Locate the cell with the specified text and output its [X, Y] center coordinate. 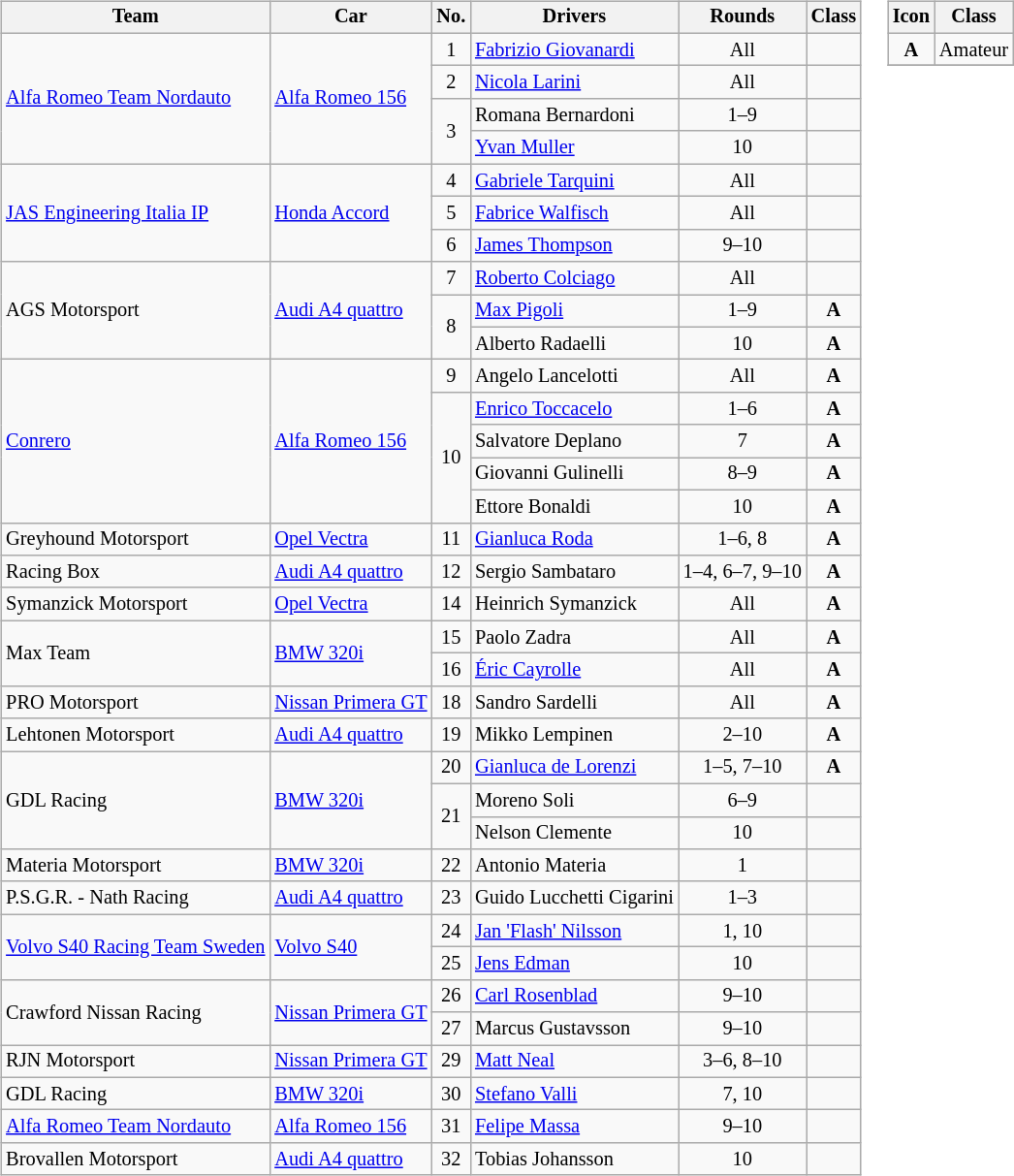
Greyhound Motorsport [136, 539]
Gianluca de Lorenzi [574, 768]
Symanzick Motorsport [136, 604]
1, 10 [743, 931]
Car [351, 17]
22 [451, 866]
Éric Cayrolle [574, 670]
21 [451, 816]
9 [451, 376]
5 [451, 213]
Sergio Sambataro [574, 572]
AGS Motorsport [136, 310]
Roberto Colciago [574, 278]
Racing Box [136, 572]
Enrico Toccacelo [574, 409]
P.S.G.R. - Nath Racing [136, 898]
6 [451, 245]
11 [451, 539]
Volvo S40 Racing Team Sweden [136, 946]
1–3 [743, 898]
Marcus Gustavsson [574, 1029]
Amateur [973, 49]
Max Pigoli [574, 311]
12 [451, 572]
Honda Accord [351, 213]
Ettore Bonaldi [574, 506]
Giovanni Gulinelli [574, 474]
Mikko Lempinen [574, 735]
30 [451, 1094]
1–6 [743, 409]
Tobias Johansson [574, 1160]
Fabrizio Giovanardi [574, 49]
16 [451, 670]
14 [451, 604]
24 [451, 931]
18 [451, 702]
Icon [911, 17]
1–5, 7–10 [743, 768]
Salvatore Deplano [574, 441]
Paolo Zadra [574, 637]
Fabrice Walfisch [574, 213]
Materia Motorsport [136, 866]
Moreno Soli [574, 800]
Romana Bernardoni [574, 115]
32 [451, 1160]
25 [451, 964]
Conrero [136, 441]
3–6, 8–10 [743, 1062]
Crawford Nissan Racing [136, 1012]
31 [451, 1127]
Matt Neal [574, 1062]
Max Team [136, 653]
2 [451, 82]
3 [451, 132]
No. [451, 17]
PRO Motorsport [136, 702]
Gabriele Tarquini [574, 180]
Nicola Larini [574, 82]
Drivers [574, 17]
Gianluca Roda [574, 539]
26 [451, 996]
Stefano Valli [574, 1094]
19 [451, 735]
2–10 [743, 735]
27 [451, 1029]
29 [451, 1062]
Heinrich Symanzick [574, 604]
20 [451, 768]
Alberto Radaelli [574, 343]
8 [451, 328]
Sandro Sardelli [574, 702]
4 [451, 180]
23 [451, 898]
Antonio Materia [574, 866]
6–9 [743, 800]
James Thompson [574, 245]
RJN Motorsport [136, 1062]
7, 10 [743, 1094]
1–6, 8 [743, 539]
Volvo S40 [351, 946]
8–9 [743, 474]
Nelson Clemente [574, 833]
Jens Edman [574, 964]
Lehtonen Motorsport [136, 735]
Team [136, 17]
Felipe Massa [574, 1127]
Brovallen Motorsport [136, 1160]
Carl Rosenblad [574, 996]
Angelo Lancelotti [574, 376]
1–4, 6–7, 9–10 [743, 572]
Jan 'Flash' Nilsson [574, 931]
JAS Engineering Italia IP [136, 213]
Guido Lucchetti Cigarini [574, 898]
15 [451, 637]
Yvan Muller [574, 147]
Rounds [743, 17]
